Find where the given text appears and provide that cell's center as [X, Y] coordinate. 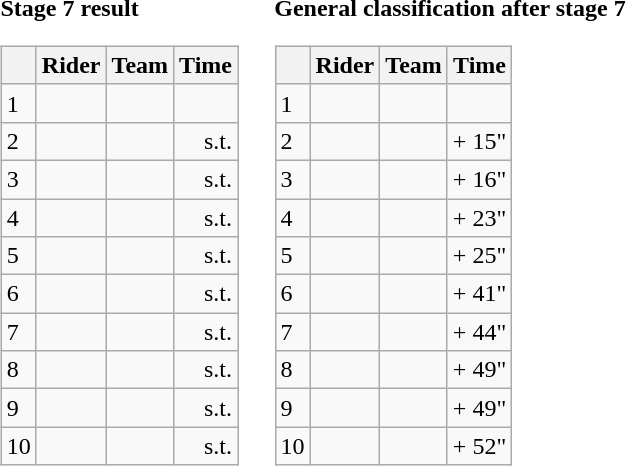
+ 23" [479, 217]
+ 25" [479, 256]
+ 16" [479, 179]
+ 41" [479, 294]
+ 44" [479, 332]
+ 52" [479, 446]
+ 15" [479, 141]
